Capture the cell that displays the provided text and extract its (X, Y) central coordinate. 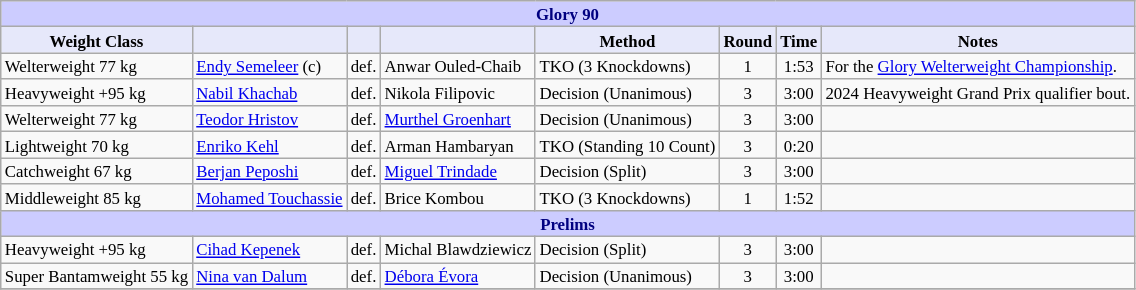
Notes (978, 40)
Catchweight 67 kg (96, 171)
TKO (Standing 10 Count) (627, 145)
Enriko Kehl (269, 145)
Arman Hambaryan (458, 145)
Lightweight 70 kg (96, 145)
Time (798, 40)
1:53 (798, 66)
Teodor Hristov (269, 119)
Brice Kombou (458, 197)
0:20 (798, 145)
Nabil Khachab (269, 93)
For the Glory Welterweight Championship. (978, 66)
Cihad Kepenek (269, 250)
Glory 90 (568, 14)
Débora Évora (458, 276)
Michal Blawdziewicz (458, 250)
Super Bantamweight 55 kg (96, 276)
Prelims (568, 224)
Round (748, 40)
Middleweight 85 kg (96, 197)
Mohamed Touchassie (269, 197)
Nina van Dalum (269, 276)
Berjan Peposhi (269, 171)
Weight Class (96, 40)
2024 Heavyweight Grand Prix qualifier bout. (978, 93)
Murthel Groenhart (458, 119)
Miguel Trindade (458, 171)
Endy Semeleer (c) (269, 66)
Anwar Ouled-Chaib (458, 66)
1:52 (798, 197)
Nikola Filipovic (458, 93)
Method (627, 40)
